Determine the [x, y] coordinate at the center of the cell enclosing the given text.  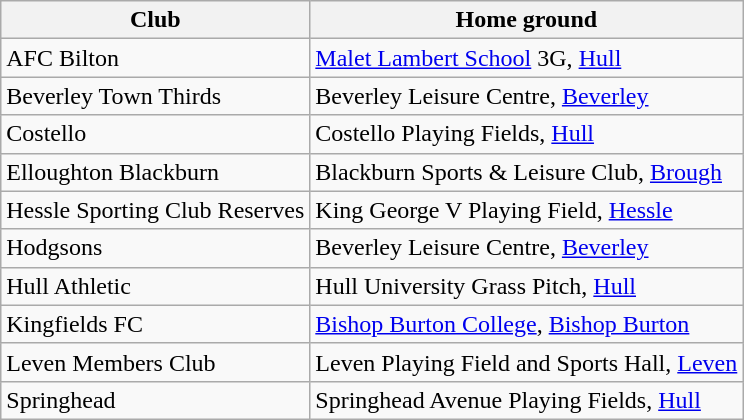
Bishop Burton College, Bishop Burton [526, 324]
Malet Lambert School 3G, Hull [526, 58]
Hessle Sporting Club Reserves [156, 210]
Hodgsons [156, 248]
Costello [156, 134]
Blackburn Sports & Leisure Club, Brough [526, 172]
Leven Playing Field and Sports Hall, Leven [526, 362]
Hull Athletic [156, 286]
Elloughton Blackburn [156, 172]
King George V Playing Field, Hessle [526, 210]
Beverley Town Thirds [156, 96]
Leven Members Club [156, 362]
Kingfields FC [156, 324]
Club [156, 20]
AFC Bilton [156, 58]
Springhead Avenue Playing Fields, Hull [526, 400]
Home ground [526, 20]
Costello Playing Fields, Hull [526, 134]
Springhead [156, 400]
Hull University Grass Pitch, Hull [526, 286]
